Capture the cell that displays the provided text and extract its (x, y) central coordinate. 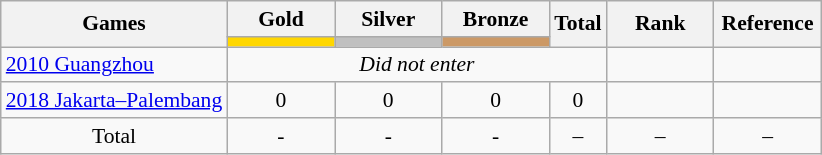
Rank (660, 24)
Bronze (496, 19)
Gold (280, 19)
2010 Guangzhou (114, 65)
Reference (768, 24)
Silver (388, 19)
Did not enter (416, 65)
2018 Jakarta–Palembang (114, 101)
Games (114, 24)
